Provide the (X, Y) coordinate of the cell's center where the given text is located.  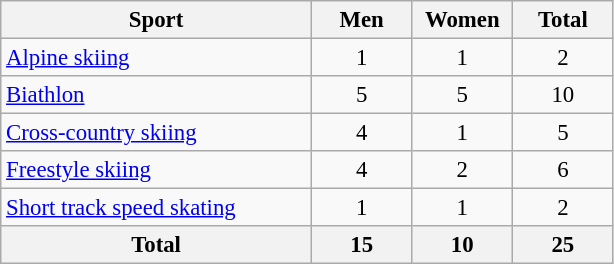
6 (564, 170)
Biathlon (156, 95)
Alpine skiing (156, 58)
Short track speed skating (156, 208)
Cross-country skiing (156, 133)
Sport (156, 20)
Women (462, 20)
15 (362, 245)
Freestyle skiing (156, 170)
Men (362, 20)
25 (564, 245)
